Capture the cell that displays the provided text and extract its [x, y] central coordinate. 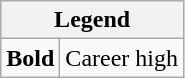
Bold [30, 58]
Legend [92, 20]
Career high [122, 58]
